Locate the cell with the specified text and output its [x, y] center coordinate. 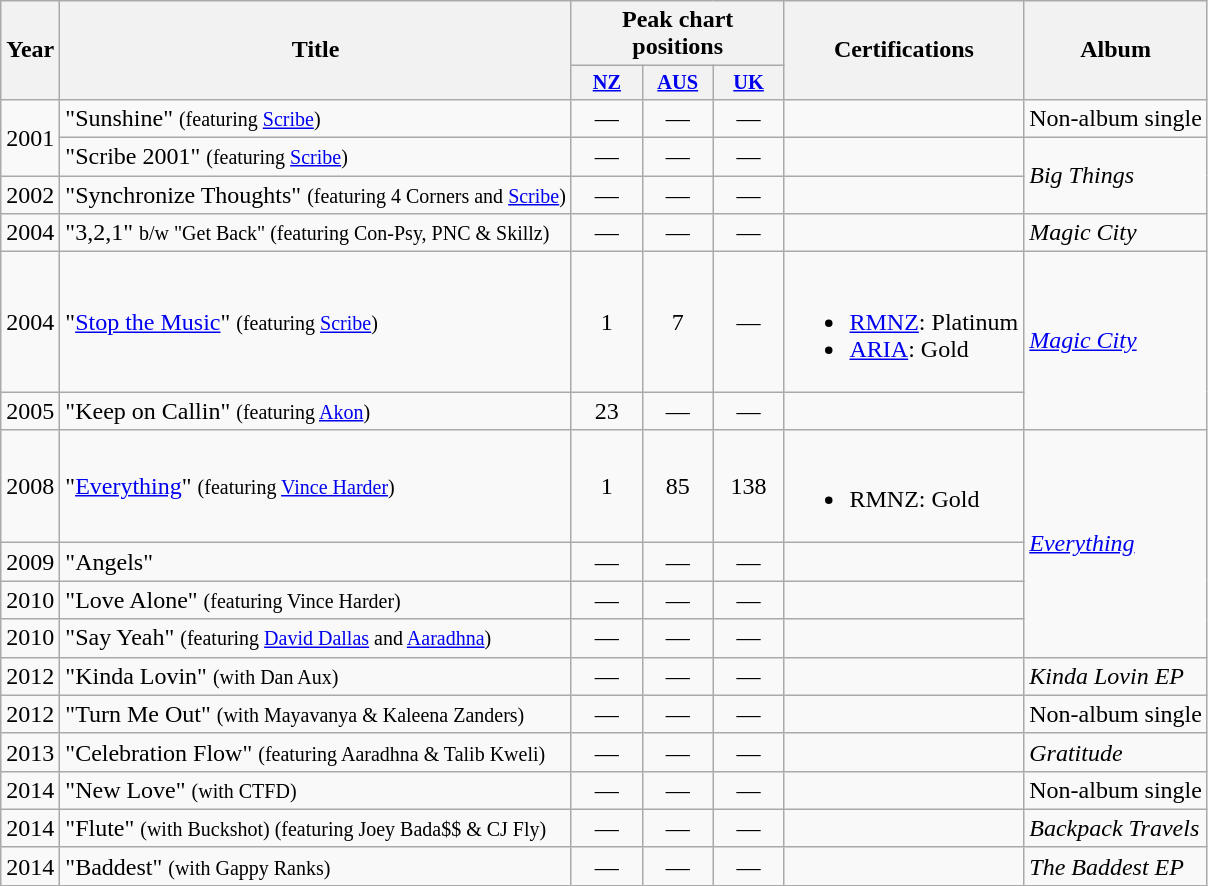
RMNZ: PlatinumARIA: Gold [904, 322]
2009 [30, 562]
Gratitude [1116, 752]
"New Love" (with CTFD) [316, 790]
AUS [678, 83]
"Say Yeah" (featuring David Dallas and Aaradhna) [316, 638]
"Scribe 2001" (featuring Scribe) [316, 157]
"Keep on Callin" (featuring Akon) [316, 411]
2002 [30, 195]
The Baddest EP [1116, 866]
Backpack Travels [1116, 828]
Everything [1116, 544]
"Synchronize Thoughts" (featuring 4 Corners and Scribe) [316, 195]
"Flute" (with Buckshot) (featuring Joey Bada$$ & CJ Fly) [316, 828]
"Love Alone" (featuring Vince Harder) [316, 600]
Big Things [1116, 176]
"Celebration Flow" (featuring Aaradhna & Talib Kweli) [316, 752]
Certifications [904, 50]
2008 [30, 486]
"3,2,1" b/w "Get Back" (featuring Con-Psy, PNC & Skillz) [316, 233]
Title [316, 50]
2005 [30, 411]
138 [748, 486]
Peak chart positions [678, 34]
"Turn Me Out" (with Mayavanya & Kaleena Zanders) [316, 714]
85 [678, 486]
7 [678, 322]
2013 [30, 752]
2001 [30, 137]
"Everything" (featuring Vince Harder) [316, 486]
NZ [606, 83]
23 [606, 411]
"Angels" [316, 562]
UK [748, 83]
"Kinda Lovin" (with Dan Aux) [316, 676]
Year [30, 50]
"Stop the Music" (featuring Scribe) [316, 322]
"Sunshine" (featuring Scribe) [316, 118]
"Baddest" (with Gappy Ranks) [316, 866]
RMNZ: Gold [904, 486]
Album [1116, 50]
Kinda Lovin EP [1116, 676]
